Return the [X, Y] coordinate for the center point of the cell that contains the specified text.  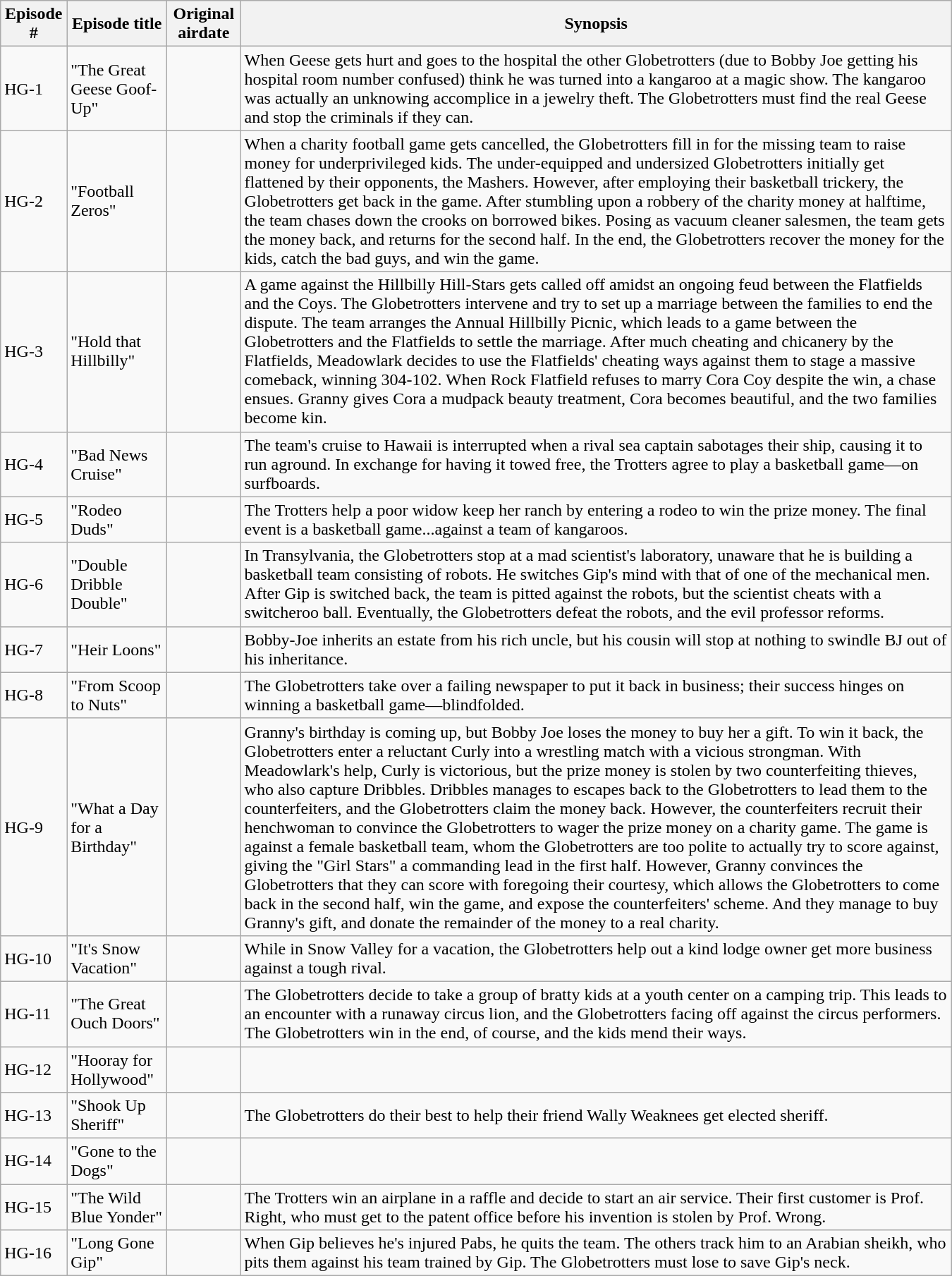
Episode # [34, 24]
HG-9 [34, 827]
HG-12 [34, 1069]
The Globetrotters do their best to help their friend Wally Weaknees get elected sheriff. [596, 1116]
"Rodeo Duds" [117, 519]
HG-5 [34, 519]
"It's Snow Vacation" [117, 958]
"Gone to the Dogs" [117, 1161]
"From Scoop to Nuts" [117, 695]
"Bad News Cruise" [117, 464]
Bobby-Joe inherits an estate from his rich uncle, but his cousin will stop at nothing to swindle BJ out of his inheritance. [596, 649]
HG-3 [34, 351]
HG-6 [34, 584]
HG-4 [34, 464]
"Shook Up Sheriff" [117, 1116]
"Heir Loons" [117, 649]
"Hooray for Hollywood" [117, 1069]
HG-2 [34, 201]
While in Snow Valley for a vacation, the Globetrotters help out a kind lodge owner get more business against a tough rival. [596, 958]
HG-1 [34, 89]
"Football Zeros" [117, 201]
HG-15 [34, 1208]
HG-16 [34, 1253]
HG-10 [34, 958]
The Globetrotters take over a failing newspaper to put it back in business; their success hinges on winning a basketball game—blindfolded. [596, 695]
HG-8 [34, 695]
"The Great Geese Goof-Up" [117, 89]
HG-13 [34, 1116]
"The Wild Blue Yonder" [117, 1208]
Synopsis [596, 24]
"Long Gone Gip" [117, 1253]
"Double Dribble Double" [117, 584]
HG-7 [34, 649]
HG-14 [34, 1161]
"Hold that Hillbilly" [117, 351]
HG-11 [34, 1014]
Episode title [117, 24]
"The Great Ouch Doors" [117, 1014]
Original airdate [204, 24]
"What a Day for a Birthday" [117, 827]
